For the text-containing cell, return its midpoint in (x, y) coordinate format. 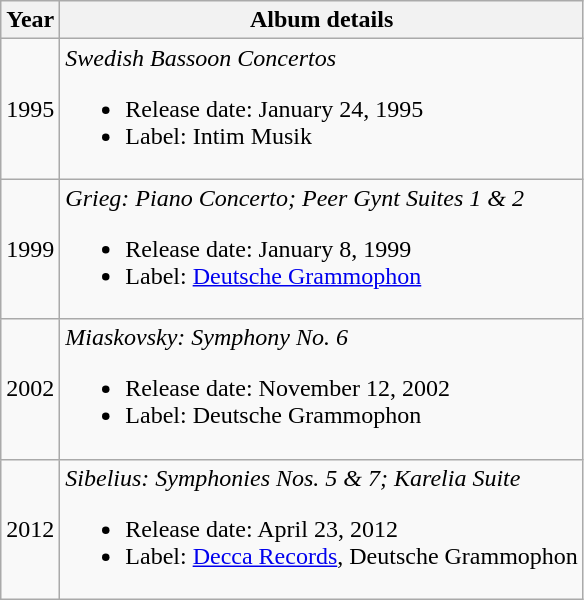
Year (30, 20)
1999 (30, 249)
Swedish Bassoon ConcertosRelease date: January 24, 1995Label: Intim Musik (322, 109)
1995 (30, 109)
2012 (30, 529)
2002 (30, 389)
Album details (322, 20)
Grieg: Piano Concerto; Peer Gynt Suites 1 & 2Release date: January 8, 1999Label: Deutsche Grammophon (322, 249)
Miaskovsky: Symphony No. 6Release date: November 12, 2002Label: Deutsche Grammophon (322, 389)
Sibelius: Symphonies Nos. 5 & 7; Karelia SuiteRelease date: April 23, 2012Label: Decca Records, Deutsche Grammophon (322, 529)
